For the text-containing cell, return its midpoint in (X, Y) coordinate format. 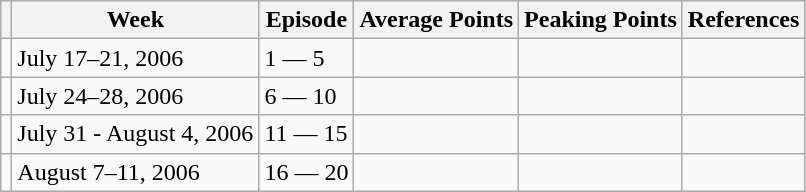
July 31 - August 4, 2006 (136, 134)
Week (136, 20)
11 — 15 (306, 134)
6 — 10 (306, 96)
July 17–21, 2006 (136, 58)
August 7–11, 2006 (136, 172)
Episode (306, 20)
July 24–28, 2006 (136, 96)
1 — 5 (306, 58)
16 — 20 (306, 172)
Average Points (436, 20)
References (744, 20)
Peaking Points (601, 20)
